Detect which cell encompasses the target text, then output its [x, y] center coordinate. 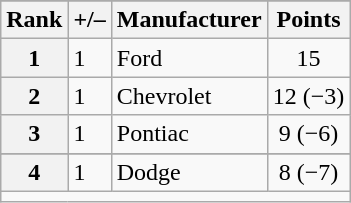
Manufacturer [189, 20]
8 (−7) [308, 172]
4 [34, 172]
Dodge [189, 172]
Chevrolet [189, 96]
Ford [189, 58]
2 [34, 96]
15 [308, 58]
3 [34, 134]
9 (−6) [308, 134]
12 (−3) [308, 96]
Points [308, 20]
Rank [34, 20]
Pontiac [189, 134]
+/– [90, 20]
